Locate the cell with the specified text and output its (x, y) center coordinate. 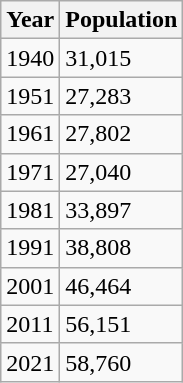
27,283 (122, 96)
33,897 (122, 210)
2001 (30, 286)
27,802 (122, 134)
Year (30, 20)
2021 (30, 362)
1940 (30, 58)
2011 (30, 324)
1981 (30, 210)
1951 (30, 96)
Population (122, 20)
27,040 (122, 172)
1961 (30, 134)
31,015 (122, 58)
1991 (30, 248)
1971 (30, 172)
38,808 (122, 248)
58,760 (122, 362)
46,464 (122, 286)
56,151 (122, 324)
